Scan for the cell matching the given text and deliver its [X, Y] coordinate at center. 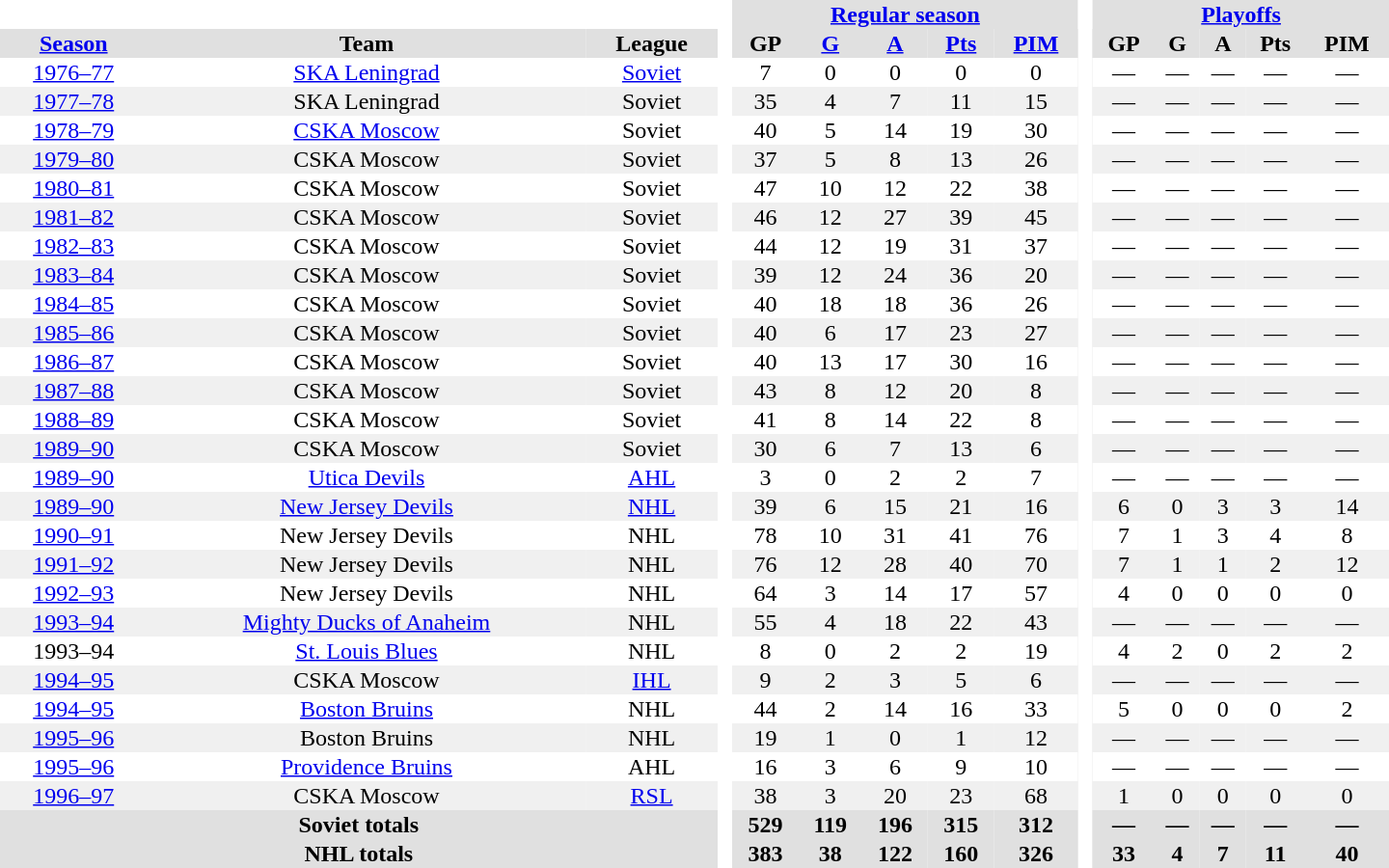
Utica Devils [367, 477]
70 [1036, 564]
21 [961, 506]
Season [73, 43]
Team [367, 43]
24 [895, 275]
119 [831, 825]
47 [765, 188]
1977–78 [73, 101]
League [652, 43]
St. Louis Blues [367, 651]
1991–92 [73, 564]
1982–83 [73, 246]
1992–93 [73, 593]
IHL [652, 680]
1981–82 [73, 217]
Playoffs [1240, 14]
1984–85 [73, 304]
35 [765, 101]
1987–88 [73, 391]
1986–87 [73, 362]
64 [765, 593]
160 [961, 854]
326 [1036, 854]
NHL totals [359, 854]
315 [961, 825]
1983–84 [73, 275]
28 [895, 564]
RSL [652, 796]
57 [1036, 593]
78 [765, 535]
55 [765, 622]
1976–77 [73, 72]
196 [895, 825]
312 [1036, 825]
1988–89 [73, 420]
68 [1036, 796]
Regular season [905, 14]
383 [765, 854]
Soviet totals [359, 825]
46 [765, 217]
1985–86 [73, 333]
1996–97 [73, 796]
1980–81 [73, 188]
Providence Bruins [367, 767]
529 [765, 825]
45 [1036, 217]
1990–91 [73, 535]
1979–80 [73, 159]
Mighty Ducks of Anaheim [367, 622]
122 [895, 854]
1978–79 [73, 130]
